Scan for the cell matching the given text and deliver its (X, Y) coordinate at center. 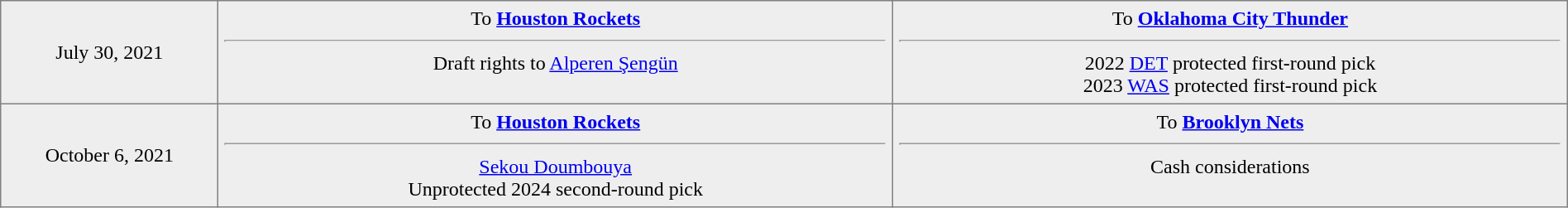
July 30, 2021 (109, 52)
To Houston RocketsDraft rights to Alperen Şengün (556, 52)
October 6, 2021 (109, 155)
To Brooklyn NetsCash considerations (1231, 155)
To Houston RocketsSekou DoumbouyaUnprotected 2024 second-round pick (556, 155)
To Oklahoma City Thunder2022 DET protected first-round pick2023 WAS protected first-round pick (1231, 52)
